Extract the (X, Y) coordinate from the center of the cell holding the provided text.  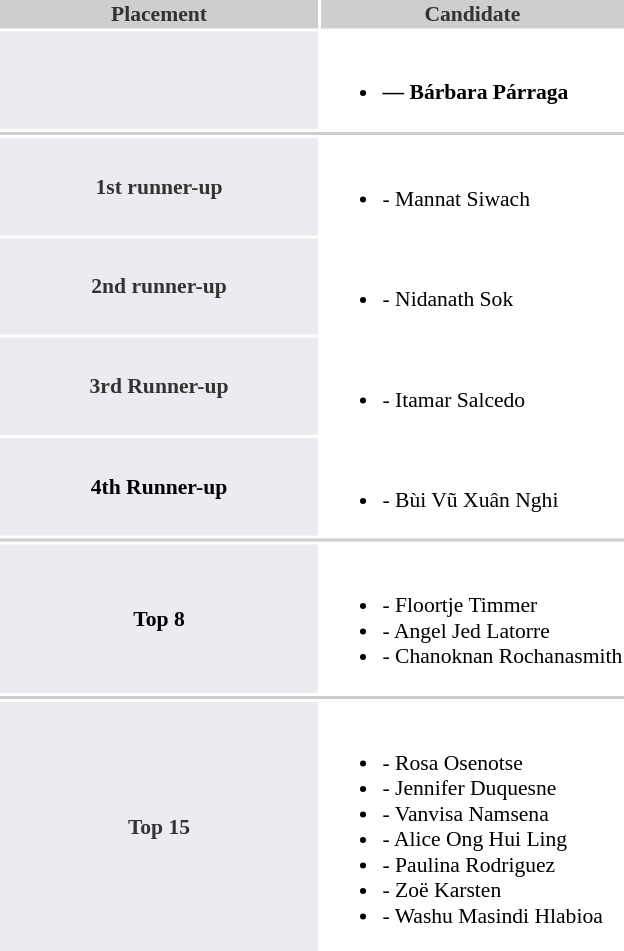
- Floortje Timmer - Angel Jed Latorre - Chanoknan Rochanasmith (472, 618)
- Mannat Siwach (472, 186)
Top 8 (159, 618)
1st runner-up (159, 186)
- Nidanath Sok (472, 286)
Candidate (472, 14)
— Bárbara Párraga (472, 80)
- Itamar Salcedo (472, 386)
2nd runner-up (159, 286)
Placement (159, 14)
- Bùi Vũ Xuân Nghi (472, 486)
3rd Runner-up (159, 386)
4th Runner-up (159, 486)
